Identify which cell holds the provided text, then report its (X, Y) central coordinate. 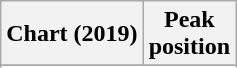
Peakposition (189, 34)
Chart (2019) (72, 34)
